Detect which cell encompasses the target text, then output its [X, Y] center coordinate. 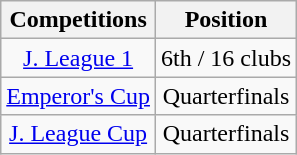
Competitions [78, 20]
Position [226, 20]
6th / 16 clubs [226, 58]
Emperor's Cup [78, 96]
J. League Cup [78, 134]
J. League 1 [78, 58]
